For the text-containing cell, return its midpoint in (X, Y) coordinate format. 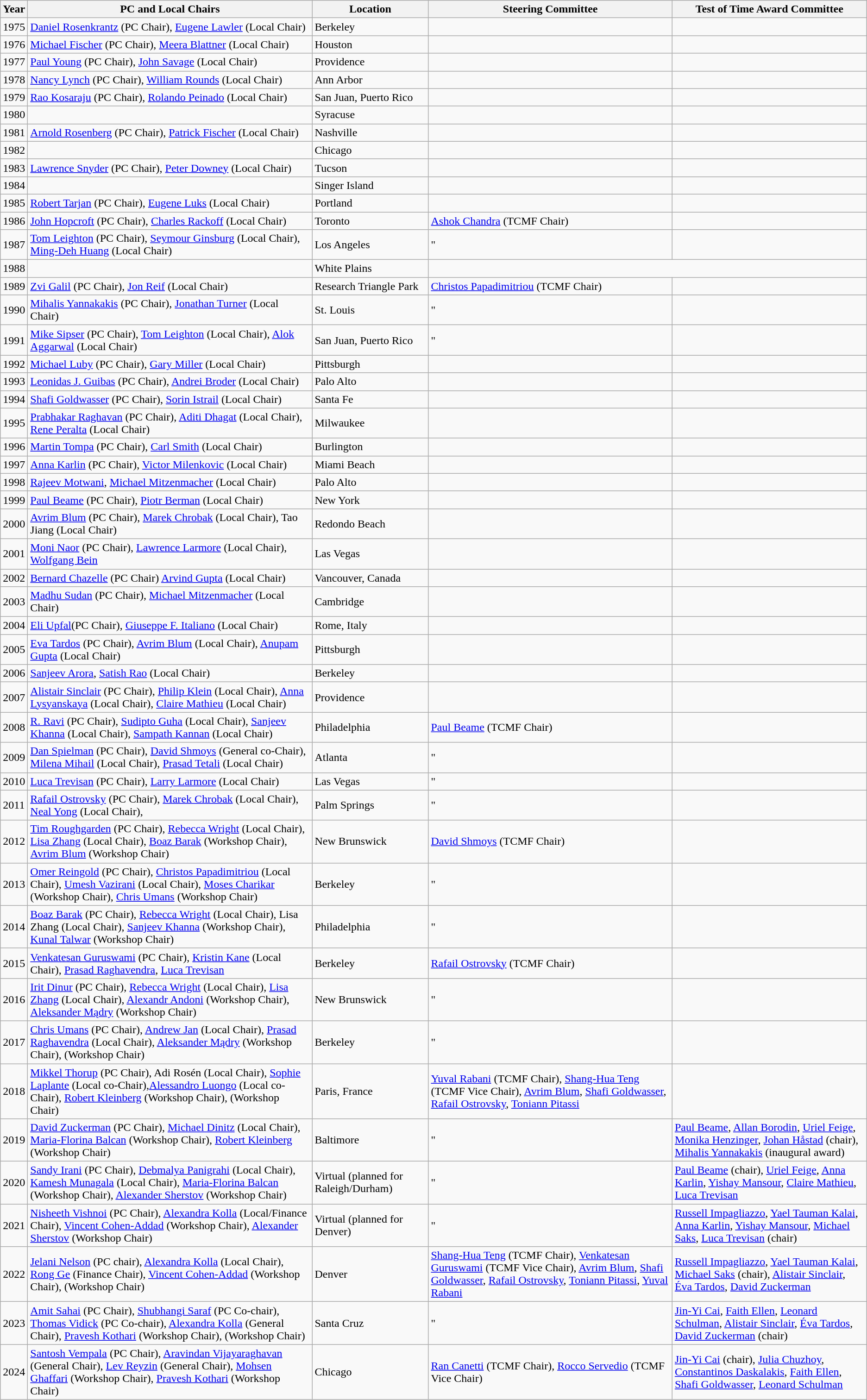
Virtual (planned for Raleigh/Durham) (371, 1183)
1999 (14, 500)
1991 (14, 340)
1994 (14, 399)
Martin Tompa (PC Chair), Carl Smith (Local Chair) (170, 447)
2006 (14, 673)
2012 (14, 841)
Jin-Yi Cai (chair), Julia Chuzhoy, Constantinos Daskalakis, Faith Ellen, Shafi Goldwasser, Leonard Schulman (769, 1372)
Year (14, 9)
Eva Tardos (PC Chair), Avrim Blum (Local Chair), Anupam Gupta (Local Chair) (170, 649)
1998 (14, 482)
Zvi Galil (PC Chair), Jon Reif (Local Chair) (170, 286)
Houston (371, 44)
Bernard Chazelle (PC Chair) Arvind Gupta (Local Chair) (170, 578)
Prabhakar Raghavan (PC Chair), Aditi Dhagat (Local Chair), Rene Peralta (Local Chair) (170, 423)
Dan Spielman (PC Chair), David Shmoys (General co-Chair), Milena Mihail (Local Chair), Prasad Tetali (Local Chair) (170, 758)
Paul Young (PC Chair), John Savage (Local Chair) (170, 62)
Avrim Blum (PC Chair), Marek Chrobak (Local Chair), Tao Jiang (Local Chair) (170, 523)
2002 (14, 578)
1993 (14, 382)
2017 (14, 1042)
Denver (371, 1274)
John Hopcroft (PC Chair), Charles Rackoff (Local Chair) (170, 221)
Rome, Italy (371, 626)
Sanjeev Arora, Satish Rao (Local Chair) (170, 673)
2021 (14, 1225)
Eli Upfal(PC Chair), Giuseppe F. Italiano (Local Chair) (170, 626)
Research Triangle Park (371, 286)
Atlanta (371, 758)
1996 (14, 447)
Virtual (planned for Denver) (371, 1225)
2019 (14, 1140)
Portland (371, 203)
Moni Naor (PC Chair), Lawrence Larmore (Local Chair), Wolfgang Bein (170, 554)
R. Ravi (PC Chair), Sudipto Guha (Local Chair), Sanjeev Khanna (Local Chair), Sampath Kannan (Local Chair) (170, 727)
2007 (14, 697)
Toronto (371, 221)
2001 (14, 554)
1989 (14, 286)
Ran Canetti (TCMF Chair), Rocco Servedio (TCMF Vice Chair) (550, 1372)
1980 (14, 115)
Burlington (371, 447)
Yuval Rabani (TCMF Chair), Shang-Hua Teng (TCMF Vice Chair), Avrim Blum, Shafi Goldwasser, Rafail Ostrovsky, Toniann Pitassi (550, 1091)
Tim Roughgarden (PC Chair), Rebecca Wright (Local Chair), Lisa Zhang (Local Chair), Boaz Barak (Workshop Chair), Avrim Blum (Workshop Chair) (170, 841)
Robert Tarjan (PC Chair), Eugene Luks (Local Chair) (170, 203)
White Plains (371, 269)
1975 (14, 27)
Nisheeth Vishnoi (PC Chair), Alexandra Kolla (Local/Finance Chair), Vincent Cohen-Addad (Workshop Chair), Alexander Sherstov (Workshop Chair) (170, 1225)
Steering Committee (550, 9)
Russell Impagliazzo, Yael Tauman Kalai, Michael Saks (chair), Alistair Sinclair, Éva Tardos, David Zuckerman (769, 1274)
1997 (14, 465)
Rafail Ostrovsky (TCMF Chair) (550, 963)
1985 (14, 203)
Michael Luby (PC Chair), Gary Miller (Local Chair) (170, 364)
2023 (14, 1323)
Jin-Yi Cai, Faith Ellen, Leonard Schulman, Alistair Sinclair, Éva Tardos, David Zuckerman (chair) (769, 1323)
Ann Arbor (371, 80)
2015 (14, 963)
Tucson (371, 168)
Ashok Chandra (TCMF Chair) (550, 221)
Chris Umans (PC Chair), Andrew Jan (Local Chair), Prasad Raghavendra (Local Chair), Aleksander Mądry (Workshop Chair), (Workshop Chair) (170, 1042)
New York (371, 500)
PC and Local Chairs (170, 9)
Leonidas J. Guibas (PC Chair), Andrei Broder (Local Chair) (170, 382)
Venkatesan Guruswami (PC Chair), Kristin Kane (Local Chair), Prasad Raghavendra, Luca Trevisan (170, 963)
2000 (14, 523)
Los Angeles (371, 245)
Paul Beame (PC Chair), Piotr Berman (Local Chair) (170, 500)
2003 (14, 602)
St. Louis (371, 310)
Redondo Beach (371, 523)
1992 (14, 364)
Paul Beame (TCMF Chair) (550, 727)
2013 (14, 884)
1986 (14, 221)
Rafail Ostrovsky (PC Chair), Marek Chrobak (Local Chair), Neal Yong (Local Chair), (170, 805)
1976 (14, 44)
1981 (14, 132)
Syracuse (371, 115)
1982 (14, 150)
Paul Beame (chair), Uriel Feige, Anna Karlin, Yishay Mansour, Claire Mathieu, Luca Trevisan (769, 1183)
David Zuckerman (PC Chair), Michael Dinitz (Local Chair), Maria-Florina Balcan (Workshop Chair), Robert Kleinberg (Workshop Chair) (170, 1140)
Irit Dinur (PC Chair), Rebecca Wright (Local Chair), Lisa Zhang (Local Chair), Alexandr Andoni (Workshop Chair), Aleksander Mądry (Workshop Chair) (170, 999)
Christos Papadimitriou (TCMF Chair) (550, 286)
1987 (14, 245)
2009 (14, 758)
Mihalis Yannakakis (PC Chair), Jonathan Turner (Local Chair) (170, 310)
2014 (14, 927)
Lawrence Snyder (PC Chair), Peter Downey (Local Chair) (170, 168)
Palm Springs (371, 805)
Paul Beame, Allan Borodin, Uriel Feige, Monika Henzinger, Johan Håstad (chair), Mihalis Yannakakis (inaugural award) (769, 1140)
2020 (14, 1183)
1988 (14, 269)
Miami Beach (371, 465)
2018 (14, 1091)
Rajeev Motwani, Michael Mitzenmacher (Local Chair) (170, 482)
Shafi Goldwasser (PC Chair), Sorin Istrail (Local Chair) (170, 399)
Boaz Barak (PC Chair), Rebecca Wright (Local Chair), Lisa Zhang (Local Chair), Sanjeev Khanna (Workshop Chair), Kunal Talwar (Workshop Chair) (170, 927)
1983 (14, 168)
Alistair Sinclair (PC Chair), Philip Klein (Local Chair), Anna Lysyanskaya (Local Chair), Claire Mathieu (Local Chair) (170, 697)
2008 (14, 727)
2016 (14, 999)
Luca Trevisan (PC Chair), Larry Larmore (Local Chair) (170, 781)
Madhu Sudan (PC Chair), Michael Mitzenmacher (Local Chair) (170, 602)
Santa Fe (371, 399)
Mike Sipser (PC Chair), Tom Leighton (Local Chair), Alok Aggarwal (Local Chair) (170, 340)
Russell Impagliazzo, Yael Tauman Kalai, Anna Karlin, Yishay Mansour, Michael Saks, Luca Trevisan (chair) (769, 1225)
Jelani Nelson (PC chair), Alexandra Kolla (Local Chair), Rong Ge (Finance Chair), Vincent Cohen-Addad (Workshop Chair), (Workshop Chair) (170, 1274)
Singer Island (371, 185)
Paris, France (371, 1091)
Anna Karlin (PC Chair), Victor Milenkovic (Local Chair) (170, 465)
Location (371, 9)
1977 (14, 62)
Baltimore (371, 1140)
Nancy Lynch (PC Chair), William Rounds (Local Chair) (170, 80)
Test of Time Award Committee (769, 9)
2011 (14, 805)
Tom Leighton (PC Chair), Seymour Ginsburg (Local Chair), Ming-Deh Huang (Local Chair) (170, 245)
David Shmoys (TCMF Chair) (550, 841)
1978 (14, 80)
Michael Fischer (PC Chair), Meera Blattner (Local Chair) (170, 44)
Daniel Rosenkrantz (PC Chair), Eugene Lawler (Local Chair) (170, 27)
Arnold Rosenberg (PC Chair), Patrick Fischer (Local Chair) (170, 132)
2022 (14, 1274)
Nashville (371, 132)
Shang-Hua Teng (TCMF Chair), Venkatesan Guruswami (TCMF Vice Chair), Avrim Blum, Shafi Goldwasser, Rafail Ostrovsky, Toniann Pitassi, Yuval Rabani (550, 1274)
1990 (14, 310)
2010 (14, 781)
Cambridge (371, 602)
2005 (14, 649)
1995 (14, 423)
Rao Kosaraju (PC Chair), Rolando Peinado (Local Chair) (170, 97)
Milwaukee (371, 423)
Vancouver, Canada (371, 578)
2024 (14, 1372)
Santa Cruz (371, 1323)
1984 (14, 185)
2004 (14, 626)
1979 (14, 97)
